Provide the (x, y) coordinate of the cell's center where the given text is located.  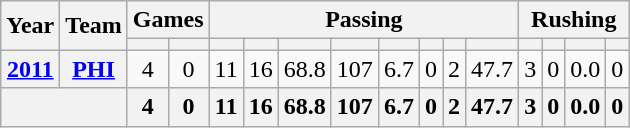
PHI (94, 69)
Year (30, 26)
Rushing (574, 20)
Games (168, 20)
2011 (30, 69)
Team (94, 26)
Passing (364, 20)
